Return [X, Y] of the center of cell containing provided text 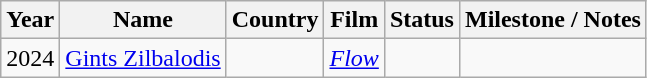
Name [143, 20]
Film [354, 20]
Status [422, 20]
Milestone / Notes [552, 20]
Country [275, 20]
Flow [354, 58]
2024 [30, 58]
Year [30, 20]
Gints Zilbalodis [143, 58]
